Output the [X, Y] coordinate of the center of the cell containing the given text.  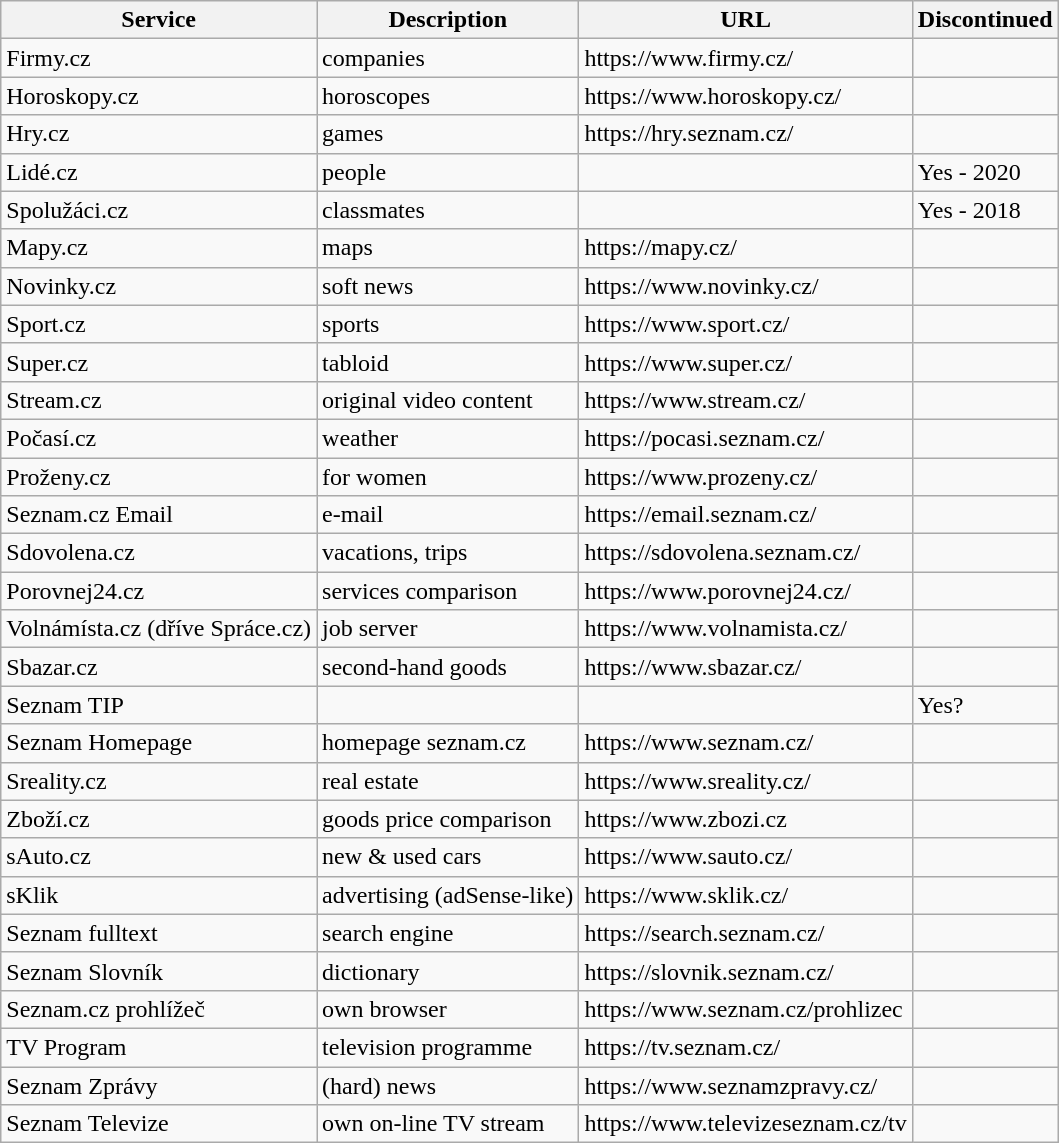
own on-line TV stream [448, 1124]
sports [448, 324]
https://www.seznam.cz/prohlizec [746, 1009]
https://www.sreality.cz/ [746, 781]
Firmy.cz [159, 58]
Seznam Homepage [159, 743]
https://tv.seznam.cz/ [746, 1047]
Yes? [985, 705]
https://www.seznamzpravy.cz/ [746, 1085]
https://www.sauto.cz/ [746, 857]
TV Program [159, 1047]
dictionary [448, 971]
Volnámísta.cz (dříve Spráce.cz) [159, 629]
for women [448, 477]
https://www.volnamista.cz/ [746, 629]
television programme [448, 1047]
Description [448, 20]
https://hry.seznam.cz/ [746, 134]
second-hand goods [448, 667]
https://www.stream.cz/ [746, 400]
https://www.firmy.cz/ [746, 58]
https://www.televizeseznam.cz/tv [746, 1124]
Seznam.cz Email [159, 515]
soft news [448, 286]
Hry.cz [159, 134]
Spolužáci.cz [159, 210]
weather [448, 438]
tabloid [448, 362]
classmates [448, 210]
maps [448, 248]
https://www.seznam.cz/ [746, 743]
original video content [448, 400]
real estate [448, 781]
https://www.sbazar.cz/ [746, 667]
Seznam TIP [159, 705]
people [448, 172]
Porovnej24.cz [159, 591]
https://www.super.cz/ [746, 362]
Super.cz [159, 362]
https://www.zbozi.cz [746, 819]
Sreality.cz [159, 781]
horoscopes [448, 96]
companies [448, 58]
https://www.sport.cz/ [746, 324]
https://www.horoskopy.cz/ [746, 96]
vacations, trips [448, 553]
URL [746, 20]
Yes - 2020 [985, 172]
sKlik [159, 895]
new & used cars [448, 857]
Proženy.cz [159, 477]
Horoskopy.cz [159, 96]
https://sdovolena.seznam.cz/ [746, 553]
https://www.sklik.cz/ [746, 895]
Počasí.cz [159, 438]
homepage seznam.cz [448, 743]
https://email.seznam.cz/ [746, 515]
Seznam.cz prohlížeč [159, 1009]
own browser [448, 1009]
https://slovnik.seznam.cz/ [746, 971]
https://pocasi.seznam.cz/ [746, 438]
services comparison [448, 591]
Zboží.cz [159, 819]
Sport.cz [159, 324]
Seznam fulltext [159, 933]
Sdovolena.cz [159, 553]
Discontinued [985, 20]
Seznam Slovník [159, 971]
job server [448, 629]
https://mapy.cz/ [746, 248]
search engine [448, 933]
https://search.seznam.cz/ [746, 933]
Seznam Televize [159, 1124]
https://www.prozeny.cz/ [746, 477]
goods price comparison [448, 819]
(hard) news [448, 1085]
Novinky.cz [159, 286]
Lidé.cz [159, 172]
Stream.cz [159, 400]
https://www.porovnej24.cz/ [746, 591]
advertising (adSense-like) [448, 895]
https://www.novinky.cz/ [746, 286]
e-mail [448, 515]
sAuto.cz [159, 857]
games [448, 134]
Yes - 2018 [985, 210]
Sbazar.cz [159, 667]
Mapy.cz [159, 248]
Service [159, 20]
Seznam Zprávy [159, 1085]
